Return the [x, y] coordinate for the center point of the cell that contains the specified text.  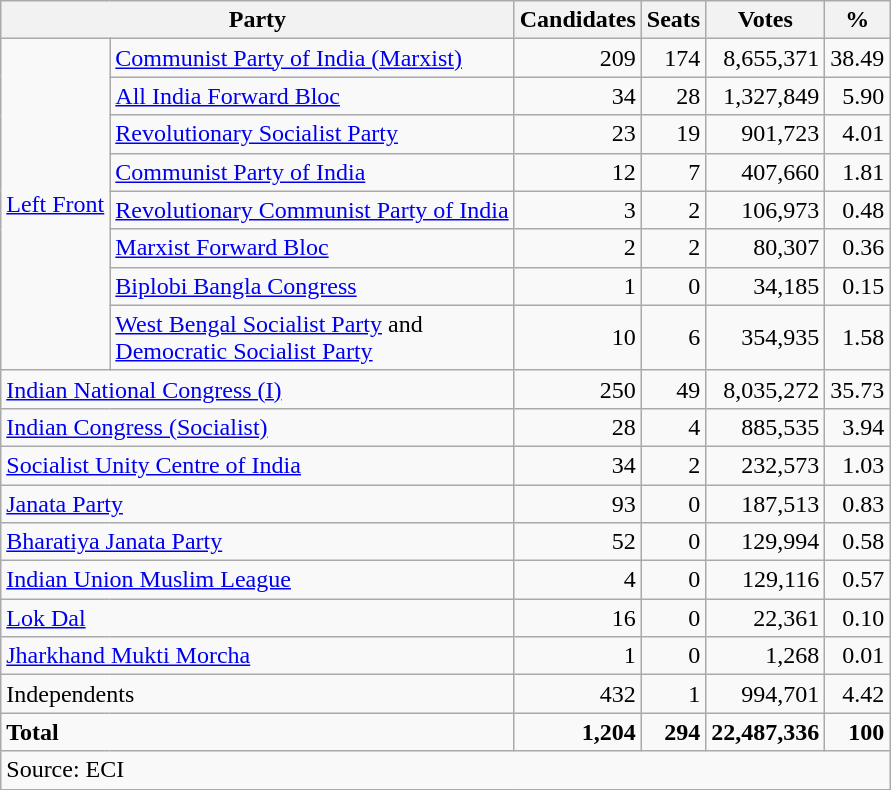
0.10 [858, 618]
407,660 [766, 172]
3.94 [858, 427]
1,204 [578, 732]
16 [578, 618]
0.57 [858, 580]
209 [578, 58]
129,994 [766, 542]
Indian National Congress (I) [258, 389]
994,701 [766, 694]
432 [578, 694]
Left Front [56, 205]
Communist Party of India [312, 172]
49 [673, 389]
232,573 [766, 465]
8,655,371 [766, 58]
6 [673, 338]
93 [578, 503]
19 [673, 134]
0.15 [858, 286]
0.48 [858, 210]
1,268 [766, 656]
Revolutionary Socialist Party [312, 134]
Lok Dal [258, 618]
187,513 [766, 503]
885,535 [766, 427]
7 [673, 172]
Communist Party of India (Marxist) [312, 58]
Indian Union Muslim League [258, 580]
Jharkhand Mukti Morcha [258, 656]
22,487,336 [766, 732]
Socialist Unity Centre of India [258, 465]
1.81 [858, 172]
1.58 [858, 338]
1.03 [858, 465]
All India Forward Bloc [312, 96]
8,035,272 [766, 389]
80,307 [766, 248]
250 [578, 389]
0.83 [858, 503]
354,935 [766, 338]
Seats [673, 20]
Janata Party [258, 503]
1,327,849 [766, 96]
4.01 [858, 134]
Revolutionary Communist Party of India [312, 210]
901,723 [766, 134]
Party [258, 20]
Biplobi Bangla Congress [312, 286]
35.73 [858, 389]
Indian Congress (Socialist) [258, 427]
294 [673, 732]
% [858, 20]
0.36 [858, 248]
52 [578, 542]
10 [578, 338]
3 [578, 210]
0.58 [858, 542]
4.42 [858, 694]
Candidates [578, 20]
Bharatiya Janata Party [258, 542]
106,973 [766, 210]
Votes [766, 20]
100 [858, 732]
34,185 [766, 286]
12 [578, 172]
129,116 [766, 580]
22,361 [766, 618]
Total [258, 732]
38.49 [858, 58]
Source: ECI [446, 770]
West Bengal Socialist Party andDemocratic Socialist Party [312, 338]
0.01 [858, 656]
174 [673, 58]
23 [578, 134]
5.90 [858, 96]
Marxist Forward Bloc [312, 248]
Independents [258, 694]
